Find where the given text appears and provide that cell's center as [X, Y] coordinate. 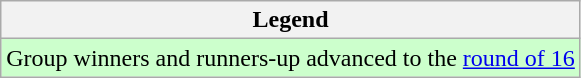
Legend [291, 20]
Group winners and runners-up advanced to the round of 16 [291, 58]
